From the cell containing the given text, extract its center point as (X, Y) coordinate. 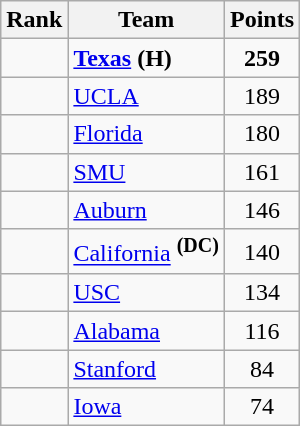
Rank (34, 20)
146 (262, 210)
259 (262, 58)
USC (146, 293)
Points (262, 20)
Iowa (146, 407)
California (DC) (146, 252)
Auburn (146, 210)
84 (262, 369)
134 (262, 293)
UCLA (146, 96)
140 (262, 252)
Florida (146, 134)
74 (262, 407)
161 (262, 172)
Alabama (146, 331)
SMU (146, 172)
180 (262, 134)
189 (262, 96)
Team (146, 20)
Stanford (146, 369)
116 (262, 331)
Texas (H) (146, 58)
